For the text-containing cell, return its midpoint in (x, y) coordinate format. 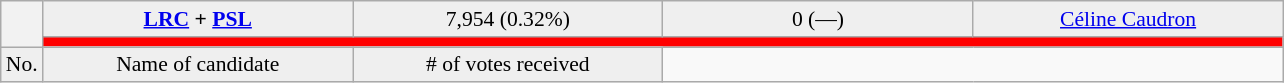
Name of candidate (198, 65)
Céline Caudron (1128, 19)
LRC + PSL (198, 19)
0 (—) (818, 19)
No. (22, 65)
7,954 (0.32%) (508, 19)
# of votes received (508, 65)
